Identify which cell holds the provided text, then report its [X, Y] central coordinate. 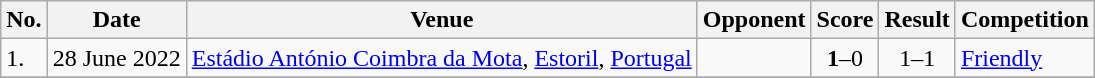
Friendly [1024, 58]
Score [845, 20]
Opponent [754, 20]
Result [917, 20]
28 June 2022 [116, 58]
Estádio António Coimbra da Mota, Estoril, Portugal [442, 58]
Venue [442, 20]
1. [24, 58]
No. [24, 20]
1–1 [917, 58]
1–0 [845, 58]
Date [116, 20]
Competition [1024, 20]
